Determine the (x, y) coordinate at the center of the cell enclosing the given text.  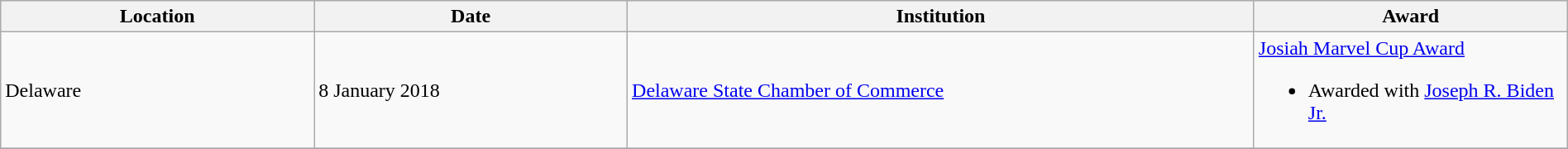
Institution (941, 17)
8 January 2018 (471, 90)
Josiah Marvel Cup AwardAwarded with Joseph R. Biden Jr. (1411, 90)
Award (1411, 17)
Date (471, 17)
Delaware State Chamber of Commerce (941, 90)
Location (157, 17)
Delaware (157, 90)
